Determine the (x, y) coordinate at the center of the cell enclosing the given text.  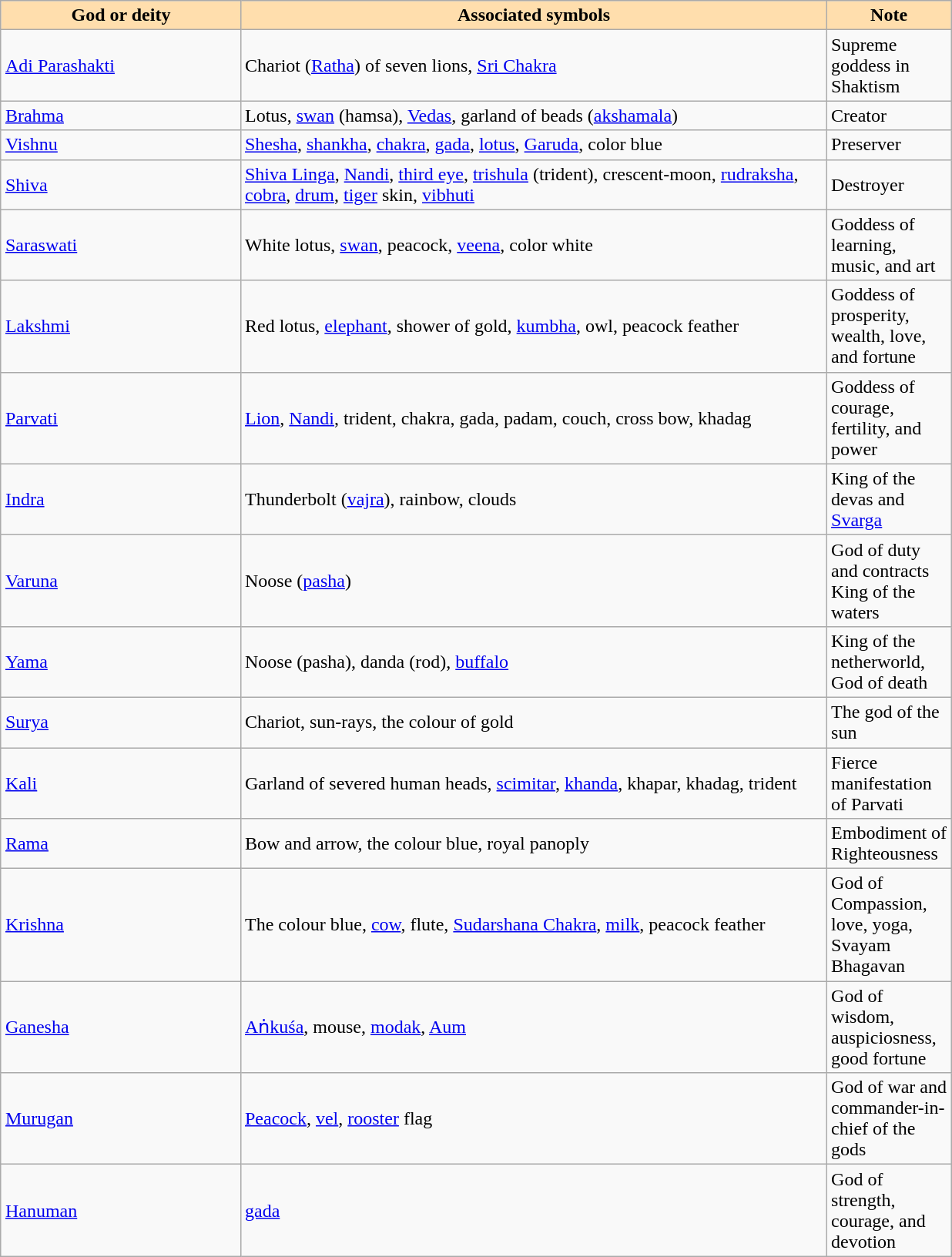
The god of the sun (889, 722)
Lakshmi (120, 327)
Fierce manifestation of Parvati (889, 783)
Surya (120, 722)
White lotus, swan, peacock, veena, color white (533, 245)
Lion, Nandi, trident, chakra, gada, padam, couch, cross bow, khadag (533, 417)
Bow and arrow, the colour blue, royal panoply (533, 844)
Thunderbolt (vajra), rainbow, clouds (533, 499)
God or deity (120, 15)
Chariot (Ratha) of seven lions, Sri Chakra (533, 65)
Parvati (120, 417)
Goddess of courage, fertility, and power (889, 417)
Associated symbols (533, 15)
Preserver (889, 145)
Yama (120, 662)
Red lotus, elephant, shower of gold, kumbha, owl, peacock feather (533, 327)
God of Compassion, love, yoga, Svayam Bhagavan (889, 925)
Goddess of learning, music, and art (889, 245)
Ganesha (120, 1027)
God of war and commander-in-chief of the gods (889, 1118)
Peacock, vel, rooster flag (533, 1118)
Noose (pasha) (533, 581)
Aṅkuśa, mouse, modak, Aum (533, 1027)
Murugan (120, 1118)
Embodiment of Righteousness (889, 844)
The colour blue, cow, flute, Sudarshana Chakra, milk, peacock feather (533, 925)
Vishnu (120, 145)
Saraswati (120, 245)
Kali (120, 783)
Lotus, swan (hamsa), Vedas, garland of beads (akshamala) (533, 116)
God of strength, courage, and devotion (889, 1211)
Chariot, sun-rays, the colour of gold (533, 722)
Indra (120, 499)
Shiva Linga, Nandi, third eye, trishula (trident), crescent-moon, rudraksha, cobra, drum, tiger skin, vibhuti (533, 185)
Brahma (120, 116)
Hanuman (120, 1211)
Shesha, shankha, chakra, gada, lotus, Garuda, color blue (533, 145)
Rama (120, 844)
Note (889, 15)
King of the devas and Svarga (889, 499)
King of the netherworld, God of death (889, 662)
God of duty and contracts King of the waters (889, 581)
Destroyer (889, 185)
Garland of severed human heads, scimitar, khanda, khapar, khadag, trident (533, 783)
Krishna (120, 925)
Adi Parashakti (120, 65)
Creator (889, 116)
Goddess of prosperity, wealth, love, and fortune (889, 327)
gada (533, 1211)
Varuna (120, 581)
Supreme goddess in Shaktism (889, 65)
God of wisdom, auspiciosness, good fortune (889, 1027)
Noose (pasha), danda (rod), buffalo (533, 662)
Shiva (120, 185)
